Search for the cell housing the specified text and yield its [x, y] center coordinate. 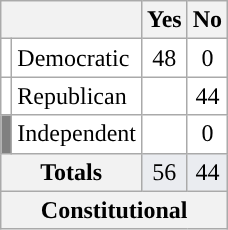
Republican [77, 96]
No [207, 20]
Constitutional [114, 210]
Totals [72, 172]
Yes [164, 20]
56 [164, 172]
Democratic [77, 58]
48 [164, 58]
Independent [77, 134]
